Detect which cell encompasses the target text, then output its [x, y] center coordinate. 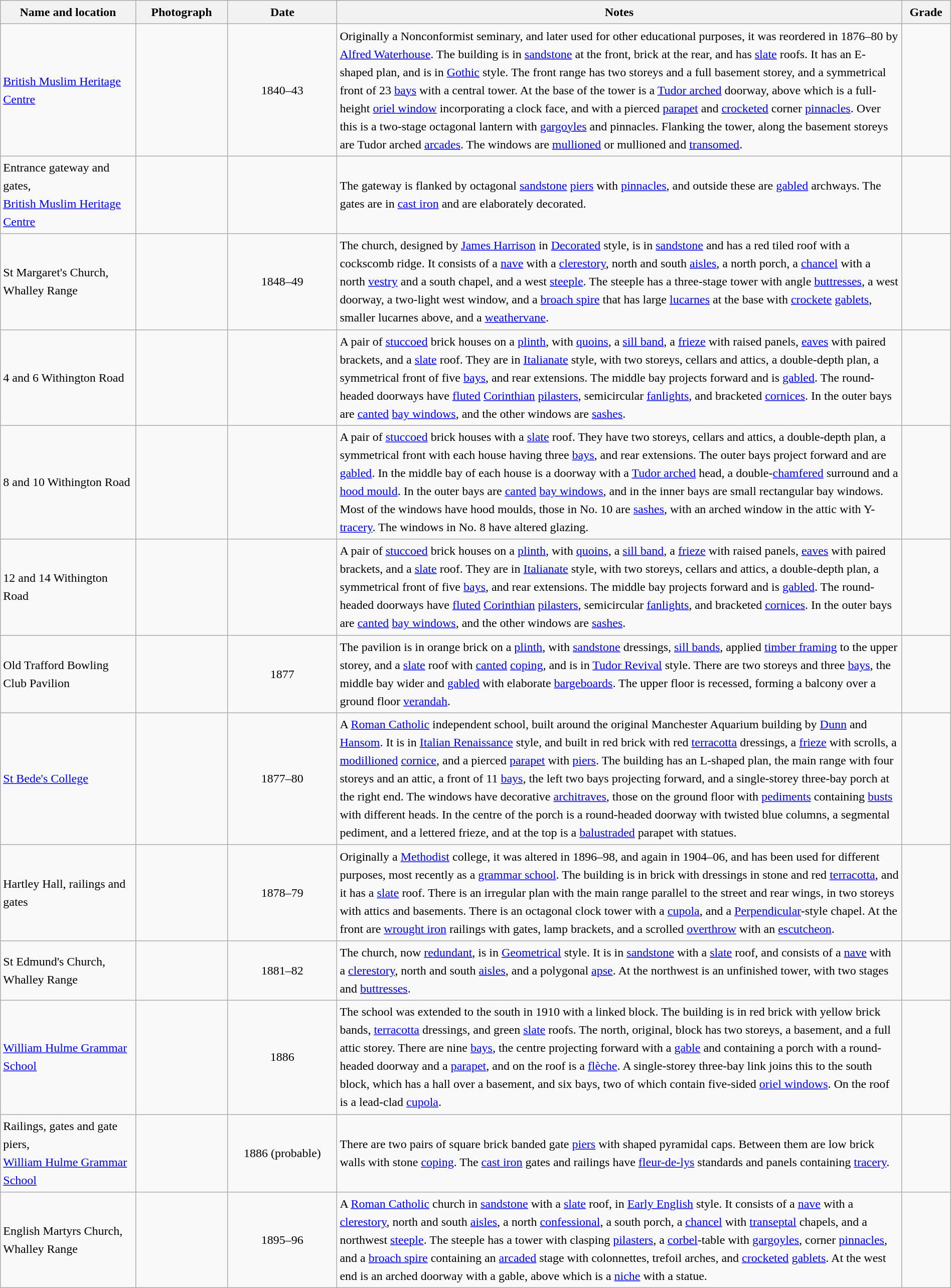
1848–49 [282, 282]
1877 [282, 674]
St Bede's College [68, 778]
William Hulme Grammar School [68, 1057]
1840–43 [282, 90]
1886 (probable) [282, 1154]
St Margaret's Church, Whalley Range [68, 282]
1878–79 [282, 893]
1886 [282, 1057]
12 and 14 Withington Road [68, 587]
Railings, gates and gate piers,William Hulme Grammar School [68, 1154]
1877–80 [282, 778]
Old Trafford Bowling Club Pavilion [68, 674]
British Muslim Heritage Centre [68, 90]
Name and location [68, 12]
Entrance gateway and gates,British Muslim Heritage Centre [68, 195]
1881–82 [282, 970]
English Martyrs Church,Whalley Range [68, 1240]
Hartley Hall, railings and gates [68, 893]
Photograph [182, 12]
Grade [926, 12]
4 and 6 Withington Road [68, 377]
Date [282, 12]
1895–96 [282, 1240]
8 and 10 Withington Road [68, 482]
Notes [619, 12]
St Edmund's Church, Whalley Range [68, 970]
